Find where the given text appears and provide that cell's center as [x, y] coordinate. 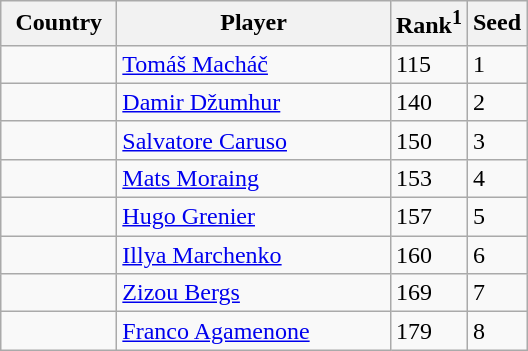
157 [428, 217]
Salvatore Caruso [254, 140]
Franco Agamenone [254, 331]
Damir Džumhur [254, 102]
140 [428, 102]
4 [496, 178]
8 [496, 331]
150 [428, 140]
2 [496, 102]
7 [496, 293]
179 [428, 331]
115 [428, 64]
Player [254, 24]
3 [496, 140]
153 [428, 178]
Tomáš Macháč [254, 64]
Zizou Bergs [254, 293]
1 [496, 64]
Rank1 [428, 24]
Hugo Grenier [254, 217]
Seed [496, 24]
6 [496, 255]
Mats Moraing [254, 178]
169 [428, 293]
5 [496, 217]
Illya Marchenko [254, 255]
160 [428, 255]
Country [59, 24]
